Detect which cell encompasses the target text, then output its [X, Y] center coordinate. 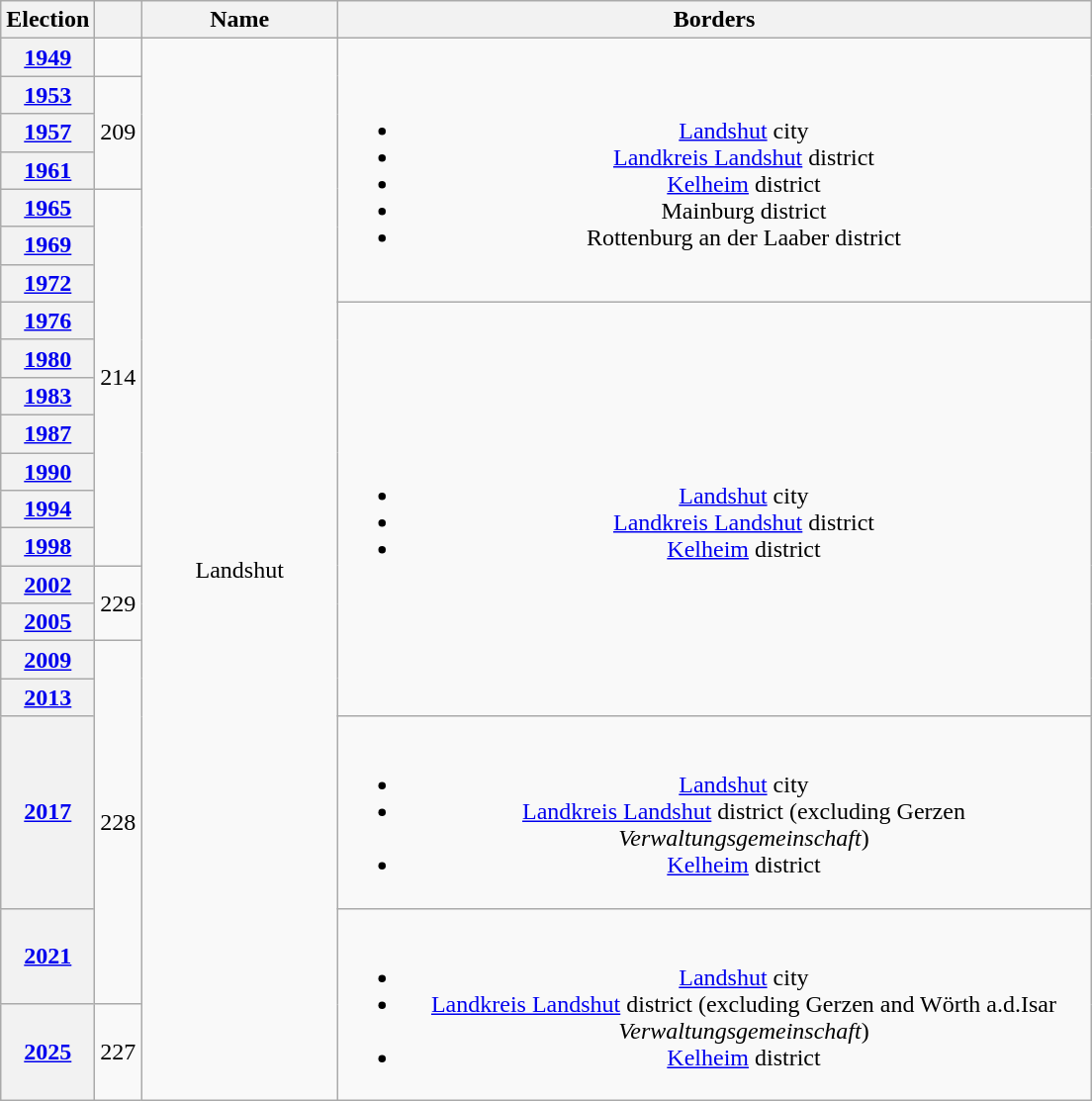
1976 [47, 321]
2009 [47, 660]
Name [239, 20]
1965 [47, 208]
Landshut cityLandkreis Landshut districtKelheim district [714, 508]
209 [119, 133]
1957 [47, 133]
2021 [47, 956]
1961 [47, 170]
2017 [47, 812]
1998 [47, 547]
Landshut cityLandkreis Landshut district (excluding Gerzen and Wörth a.d.Isar Verwaltungsgemeinschaft)Kelheim district [714, 1004]
Borders [714, 20]
1969 [47, 245]
1994 [47, 509]
2013 [47, 697]
2002 [47, 585]
1987 [47, 433]
228 [119, 823]
2005 [47, 622]
Landshut cityLandkreis Landshut district (excluding Gerzen Verwaltungsgemeinschaft)Kelheim district [714, 812]
214 [119, 378]
1983 [47, 396]
1949 [47, 57]
Election [47, 20]
1980 [47, 358]
2025 [47, 1053]
227 [119, 1053]
1990 [47, 472]
229 [119, 603]
1972 [47, 283]
1953 [47, 95]
Landshut cityLandkreis Landshut districtKelheim districtMainburg districtRottenburg an der Laaber district [714, 170]
Landshut [239, 570]
